Extract the (x, y) coordinate from the center of the cell holding the provided text.  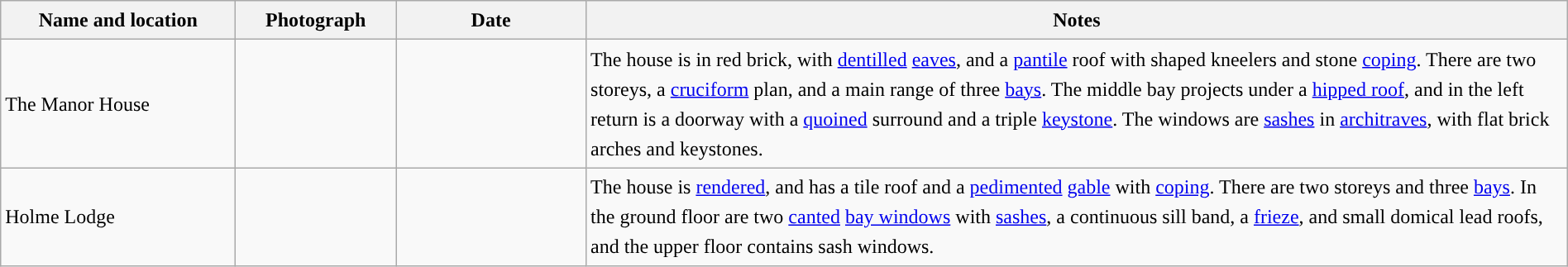
Notes (1077, 20)
Name and location (118, 20)
The Manor House (118, 104)
Date (491, 20)
Holme Lodge (118, 217)
Photograph (316, 20)
